Output the (x, y) coordinate of the center of the cell containing the given text.  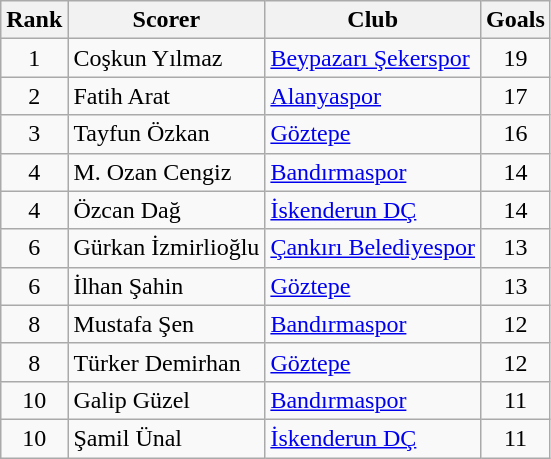
2 (34, 96)
19 (516, 58)
Galip Güzel (166, 400)
Özcan Dağ (166, 210)
Club (373, 20)
Goals (516, 20)
Alanyaspor (373, 96)
Coşkun Yılmaz (166, 58)
3 (34, 134)
Scorer (166, 20)
Mustafa Şen (166, 324)
Şamil Ünal (166, 438)
M. Ozan Cengiz (166, 172)
Çankırı Belediyespor (373, 248)
1 (34, 58)
Rank (34, 20)
16 (516, 134)
Gürkan İzmirlioğlu (166, 248)
Türker Demirhan (166, 362)
Beypazarı Şekerspor (373, 58)
İlhan Şahin (166, 286)
17 (516, 96)
Tayfun Özkan (166, 134)
Fatih Arat (166, 96)
